Provide the [X, Y] coordinate of the cell's center where the given text is located.  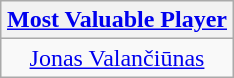
Jonas Valančiūnas [116, 58]
Most Valuable Player [116, 20]
